Determine the [X, Y] coordinate at the center of the cell enclosing the given text.  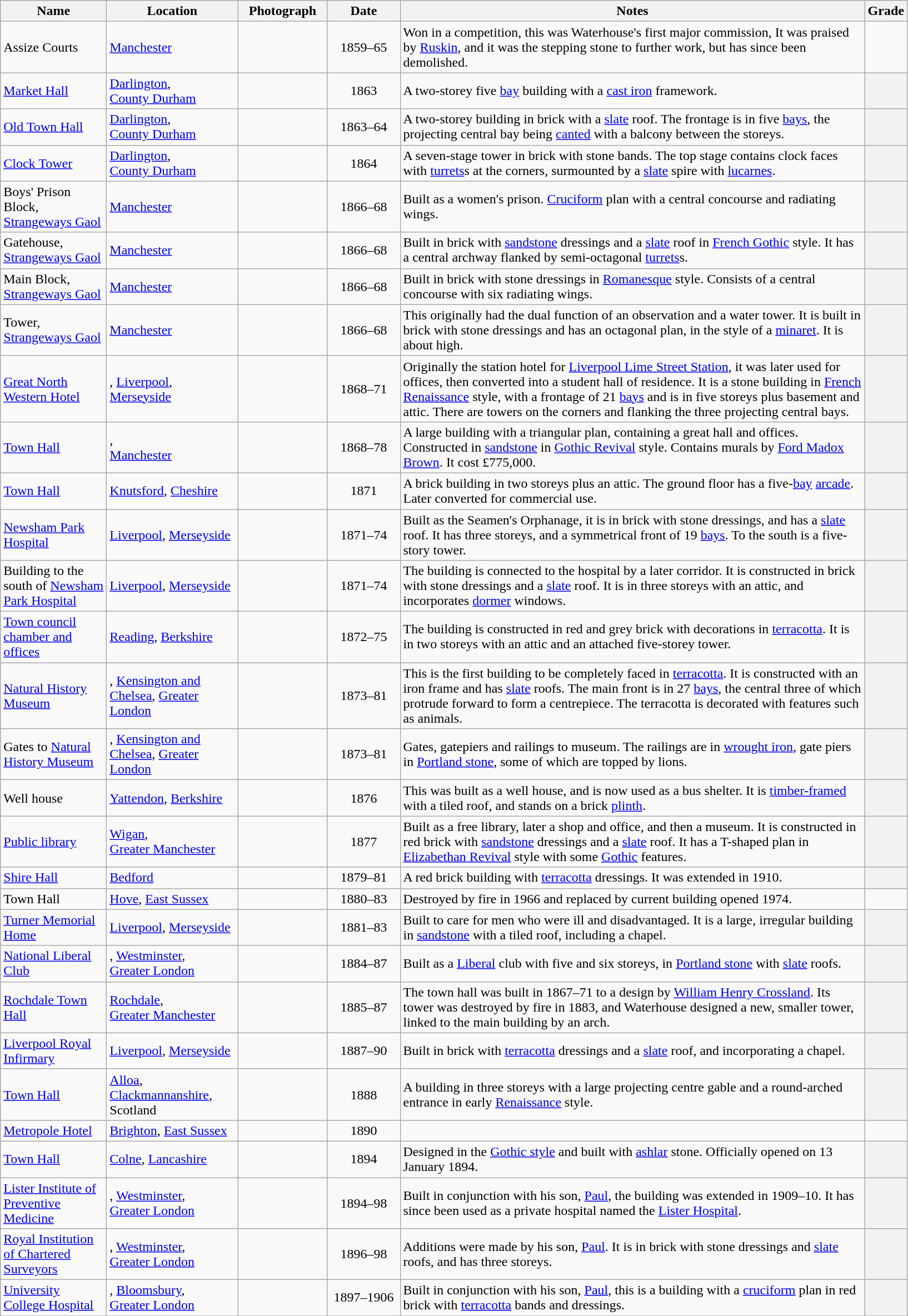
Building to the south of Newsham Park Hospital [53, 586]
This was built as a well house, and is now used as a bus shelter. It is timber-framed with a tiled roof, and stands on a brick plinth. [632, 798]
, Liverpool, Merseyside [172, 389]
1894–98 [363, 1203]
Photograph [282, 11]
1868–78 [363, 447]
Alloa, Clackmannanshire, Scotland [172, 1094]
Market Hall [53, 91]
Gates to Natural History Museum [53, 754]
Reading, Berkshire [172, 637]
Well house [53, 798]
1871 [363, 491]
Gates, gatepiers and railings to museum. The railings are in wrought iron, gate piers in Portland stone, some of which are topped by lions. [632, 754]
Great North Western Hotel [53, 389]
1863 [363, 91]
Grade [886, 11]
1859–65 [363, 47]
,Manchester [172, 447]
Hove, East Sussex [172, 899]
1868–71 [363, 389]
1888 [363, 1094]
Newsham Park Hospital [53, 534]
1876 [363, 798]
Notes [632, 11]
Lister Institute of Preventive Medicine [53, 1203]
Built in brick with terracotta dressings and a slate roof, and incorporating a chapel. [632, 1051]
A red brick building with terracotta dressings. It was extended in 1910. [632, 878]
1896–98 [363, 1254]
1872–75 [363, 637]
Town council chamber and offices [53, 637]
Shire Hall [53, 878]
1890 [363, 1130]
1863–64 [363, 127]
Destroyed by fire in 1966 and replaced by current building opened 1974. [632, 899]
1881–83 [363, 928]
Assize Courts [53, 47]
Date [363, 11]
Main Block, Strangeways Gaol [53, 287]
Yattendon, Berkshire [172, 798]
1880–83 [363, 899]
1864 [363, 163]
Rochdale,Greater Manchester [172, 1007]
Tower,Strangeways Gaol [53, 330]
Royal Institution of Chartered Surveyors [53, 1254]
1877 [363, 842]
Public library [53, 842]
University College Hospital [53, 1298]
Built to care for men who were ill and disadvantaged. It is a large, irregular building in sandstone with a tiled roof, including a chapel. [632, 928]
Built in brick with stone dressings in Romanesque style. Consists of a central concourse with six radiating wings. [632, 287]
Wigan,Greater Manchester [172, 842]
1885–87 [363, 1007]
Name [53, 11]
Liverpool Royal Infirmary [53, 1051]
Boys' Prison Block, Strangeways Gaol [53, 207]
Built in brick with sandstone dressings and a slate roof in French Gothic style. It has a central archway flanked by semi-octagonal turretss. [632, 250]
Bedford [172, 878]
1894 [363, 1159]
Old Town Hall [53, 127]
Additions were made by his son, Paul. It is in brick with stone dressings and slate roofs, and has three storeys. [632, 1254]
A building in three storeys with a large projecting centre gable and a round-arched entrance in early Renaissance style. [632, 1094]
Rochdale Town Hall [53, 1007]
Natural History Museum [53, 695]
1884–87 [363, 963]
Location [172, 11]
A two-storey five bay building with a cast iron framework. [632, 91]
Metropole Hotel [53, 1130]
, Bloomsbury,Greater London [172, 1298]
Built as a Liberal club with five and six storeys, in Portland stone with slate roofs. [632, 963]
Knutsford, Cheshire [172, 491]
A brick building in two storeys plus an attic. The ground floor has a five-bay arcade. Later converted for commercial use. [632, 491]
1897–1906 [363, 1298]
1887–90 [363, 1051]
Built as a women's prison. Cruciform plan with a central concourse and radiating wings. [632, 207]
Built in conjunction with his son, Paul, this is a building with a cruciform plan in red brick with terracotta bands and dressings. [632, 1298]
Brighton, East Sussex [172, 1130]
Gatehouse, Strangeways Gaol [53, 250]
Clock Tower [53, 163]
National Liberal Club [53, 963]
Designed in the Gothic style and built with ashlar stone. Officially opened on 13 January 1894. [632, 1159]
1879–81 [363, 878]
Colne, Lancashire [172, 1159]
Turner Memorial Home [53, 928]
